Detect which cell encompasses the target text, then output its [x, y] center coordinate. 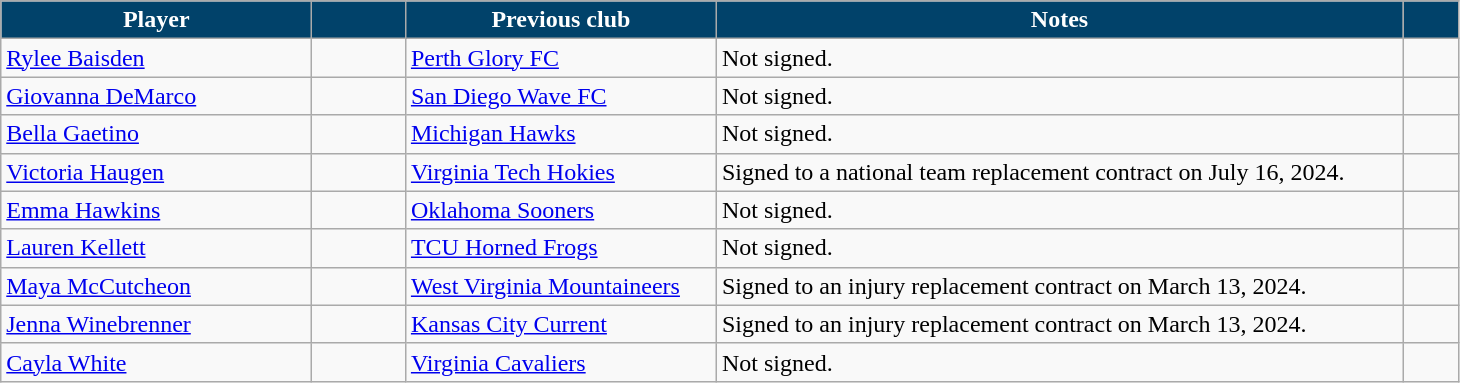
Rylee Baisden [156, 58]
West Virginia Mountaineers [560, 286]
Lauren Kellett [156, 248]
Victoria Haugen [156, 172]
Giovanna DeMarco [156, 96]
Virginia Tech Hokies [560, 172]
Virginia Cavaliers [560, 362]
Jenna Winebrenner [156, 324]
San Diego Wave FC [560, 96]
TCU Horned Frogs [560, 248]
Emma Hawkins [156, 210]
Bella Gaetino [156, 134]
Previous club [560, 20]
Cayla White [156, 362]
Player [156, 20]
Oklahoma Sooners [560, 210]
Michigan Hawks [560, 134]
Signed to a national team replacement contract on July 16, 2024. [1059, 172]
Kansas City Current [560, 324]
Maya McCutcheon [156, 286]
Perth Glory FC [560, 58]
Notes [1059, 20]
